From the cell containing the given text, extract its center point as (X, Y) coordinate. 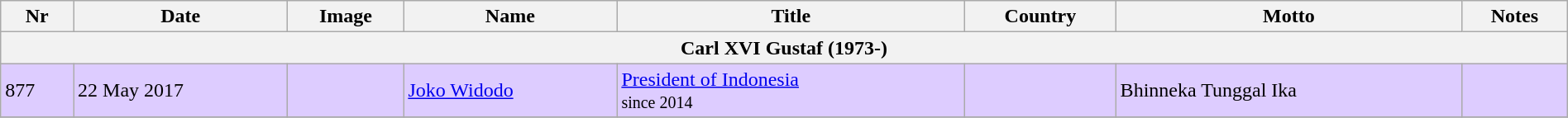
877 (37, 91)
Nr (37, 17)
22 May 2017 (180, 91)
Name (510, 17)
Country (1040, 17)
Title (791, 17)
Image (346, 17)
Notes (1515, 17)
President of Indonesiasince 2014 (791, 91)
Date (180, 17)
Carl XVI Gustaf (1973-) (784, 48)
Bhinneka Tunggal Ika (1288, 91)
Joko Widodo (510, 91)
Motto (1288, 17)
